Capture the cell that displays the provided text and extract its [x, y] central coordinate. 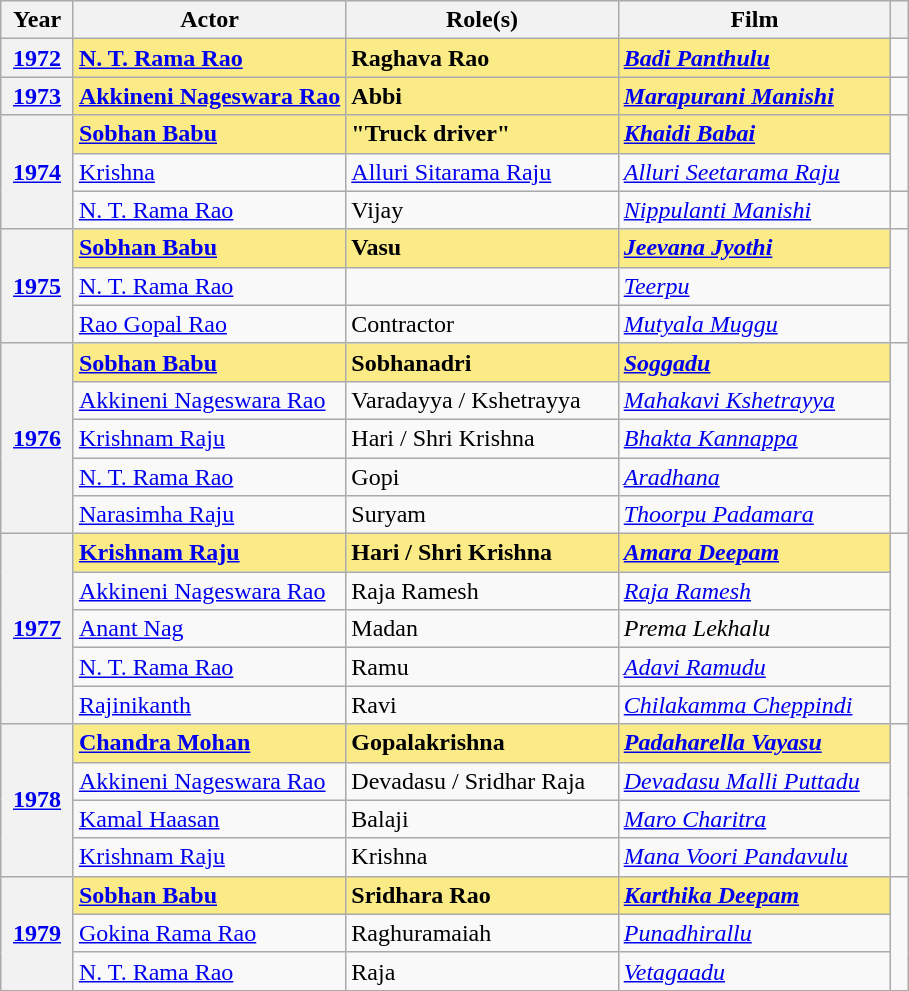
Chandra Mohan [209, 743]
Chilakamma Cheppindi [754, 705]
Role(s) [482, 20]
Teerpu [754, 286]
Badi Panthulu [754, 58]
Gopi [482, 477]
1973 [38, 96]
Alluri Sitarama Raju [482, 172]
Khaidi Babai [754, 134]
1977 [38, 629]
Jeevana Jyothi [754, 248]
Mutyala Muggu [754, 324]
Devadasu Malli Puttadu [754, 781]
Raghuramaiah [482, 933]
Padaharella Vayasu [754, 743]
Kamal Haasan [209, 819]
Vetagaadu [754, 971]
Contractor [482, 324]
Gopalakrishna [482, 743]
Amara Deepam [754, 553]
1975 [38, 286]
Marapurani Manishi [754, 96]
Gokina Rama Rao [209, 933]
Raghava Rao [482, 58]
Balaji [482, 819]
Actor [209, 20]
Rao Gopal Rao [209, 324]
Sridhara Rao [482, 895]
Mana Voori Pandavulu [754, 857]
1974 [38, 172]
Karthika Deepam [754, 895]
Suryam [482, 515]
1972 [38, 58]
1978 [38, 800]
Alluri Seetarama Raju [754, 172]
Sobhanadri [482, 362]
Devadasu / Sridhar Raja [482, 781]
Aradhana [754, 477]
Year [38, 20]
Adavi Ramudu [754, 667]
Ramu [482, 667]
Punadhirallu [754, 933]
Raja [482, 971]
Thoorpu Padamara [754, 515]
Madan [482, 629]
Prema Lekhalu [754, 629]
Rajinikanth [209, 705]
Film [754, 20]
1979 [38, 933]
Bhakta Kannappa [754, 438]
Vasu [482, 248]
Varadayya / Kshetrayya [482, 400]
Ravi [482, 705]
Maro Charitra [754, 819]
Anant Nag [209, 629]
Narasimha Raju [209, 515]
Vijay [482, 210]
Nippulanti Manishi [754, 210]
"Truck driver" [482, 134]
Soggadu [754, 362]
Mahakavi Kshetrayya [754, 400]
1976 [38, 438]
Abbi [482, 96]
